Locate the cell with the specified text and output its [x, y] center coordinate. 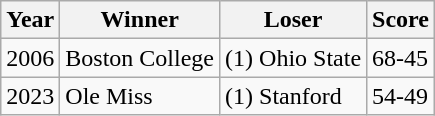
Winner [140, 20]
Ole Miss [140, 96]
(1) Ohio State [294, 58]
2006 [30, 58]
(1) Stanford [294, 96]
Loser [294, 20]
54-49 [401, 96]
Year [30, 20]
2023 [30, 96]
Boston College [140, 58]
68-45 [401, 58]
Score [401, 20]
